Locate the cell with the specified text and output its [x, y] center coordinate. 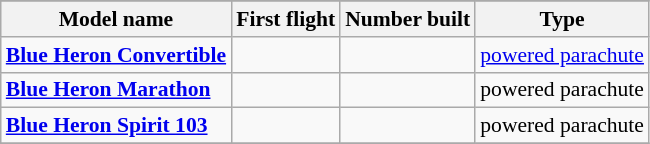
Number built [408, 19]
Model name [116, 19]
First flight [286, 19]
Blue Heron Spirit 103 [116, 126]
Type [562, 19]
Blue Heron Convertible [116, 55]
Blue Heron Marathon [116, 90]
